Output the [x, y] coordinate of the center of the cell containing the given text.  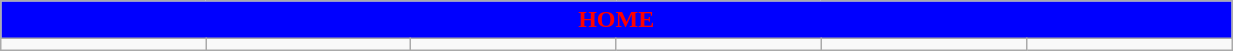
HOME [616, 20]
